Provide the (x, y) coordinate of the cell's center where the given text is located.  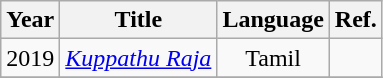
Language (273, 20)
Year (30, 20)
Kuppathu Raja (138, 58)
2019 (30, 58)
Tamil (273, 58)
Ref. (356, 20)
Title (138, 20)
